Locate the cell with the specified text and output its [x, y] center coordinate. 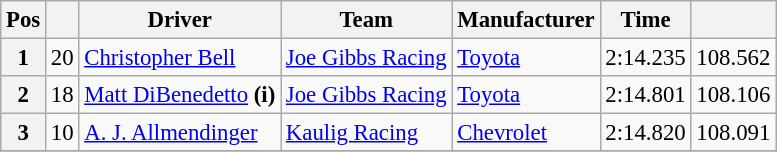
108.106 [734, 95]
20 [62, 58]
A. J. Allmendinger [180, 133]
Chevrolet [526, 133]
Kaulig Racing [366, 133]
Matt DiBenedetto (i) [180, 95]
Christopher Bell [180, 58]
Driver [180, 20]
2:14.801 [646, 95]
10 [62, 133]
Pos [24, 20]
108.562 [734, 58]
3 [24, 133]
Manufacturer [526, 20]
Team [366, 20]
2:14.235 [646, 58]
18 [62, 95]
Time [646, 20]
108.091 [734, 133]
1 [24, 58]
2 [24, 95]
2:14.820 [646, 133]
